Provide the [X, Y] coordinate of the cell's center where the given text is located.  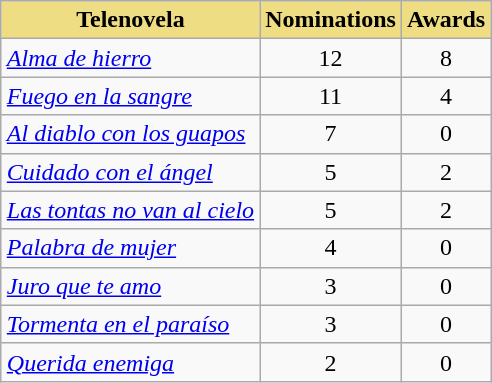
Las tontas no van al cielo [130, 210]
Cuidado con el ángel [130, 172]
12 [331, 58]
Querida enemiga [130, 362]
11 [331, 96]
Nominations [331, 20]
Alma de hierro [130, 58]
Al diablo con los guapos [130, 134]
Fuego en la sangre [130, 96]
8 [446, 58]
Palabra de mujer [130, 248]
7 [331, 134]
Juro que te amo [130, 286]
Telenovela [130, 20]
Tormenta en el paraíso [130, 324]
Awards [446, 20]
